Extract the (X, Y) coordinate from the center of the cell holding the provided text.  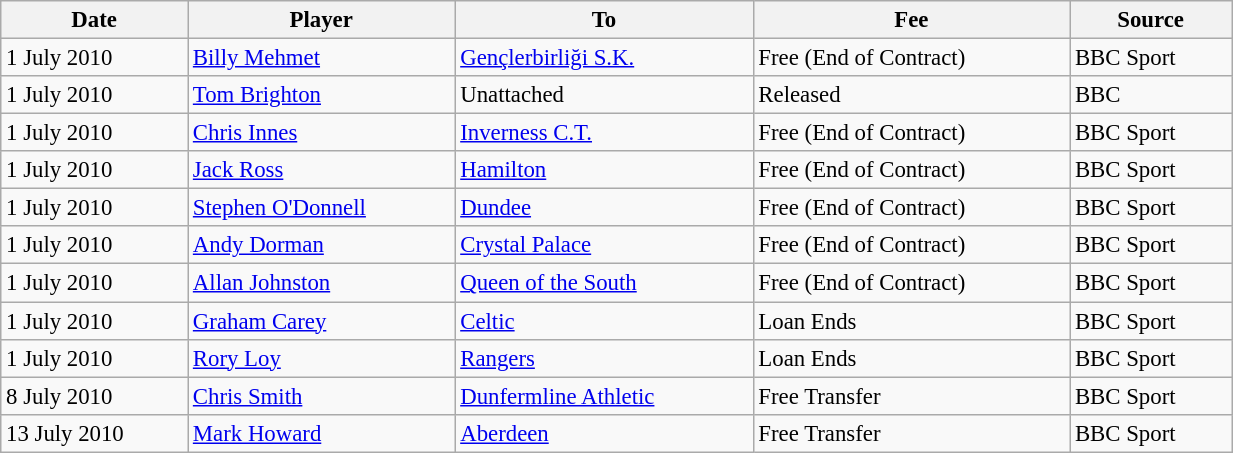
Crystal Palace (604, 245)
Inverness C.T. (604, 133)
Billy Mehmet (322, 58)
Andy Dorman (322, 245)
BBC (1151, 95)
Gençlerbirliği S.K. (604, 58)
Graham Carey (322, 321)
Mark Howard (322, 433)
Chris Innes (322, 133)
To (604, 20)
Dunfermline Athletic (604, 396)
Player (322, 20)
Jack Ross (322, 170)
Queen of the South (604, 283)
8 July 2010 (94, 396)
Fee (912, 20)
Stephen O'Donnell (322, 208)
Celtic (604, 321)
Rangers (604, 358)
Unattached (604, 95)
Aberdeen (604, 433)
Released (912, 95)
Hamilton (604, 170)
Allan Johnston (322, 283)
Tom Brighton (322, 95)
Rory Loy (322, 358)
Dundee (604, 208)
Date (94, 20)
Source (1151, 20)
13 July 2010 (94, 433)
Chris Smith (322, 396)
